Determine the [X, Y] coordinate at the center of the cell enclosing the given text.  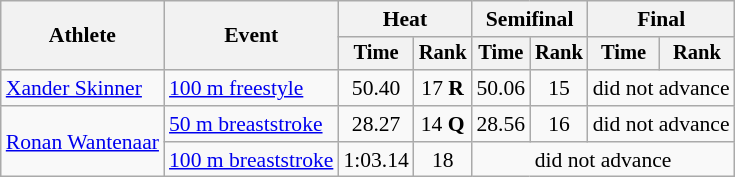
50 m breaststroke [251, 124]
Semifinal [529, 19]
50.06 [500, 88]
50.40 [376, 88]
17 R [443, 88]
Ronan Wantenaar [82, 142]
14 Q [443, 124]
15 [559, 88]
Event [251, 36]
100 m freestyle [251, 88]
28.27 [376, 124]
Final [662, 19]
Heat [404, 19]
Xander Skinner [82, 88]
28.56 [500, 124]
16 [559, 124]
Athlete [82, 36]
